Scan for the cell matching the given text and deliver its [X, Y] coordinate at center. 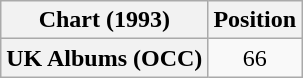
UK Albums (OCC) [104, 58]
Position [255, 20]
Chart (1993) [104, 20]
66 [255, 58]
